Search for the cell housing the specified text and yield its [X, Y] center coordinate. 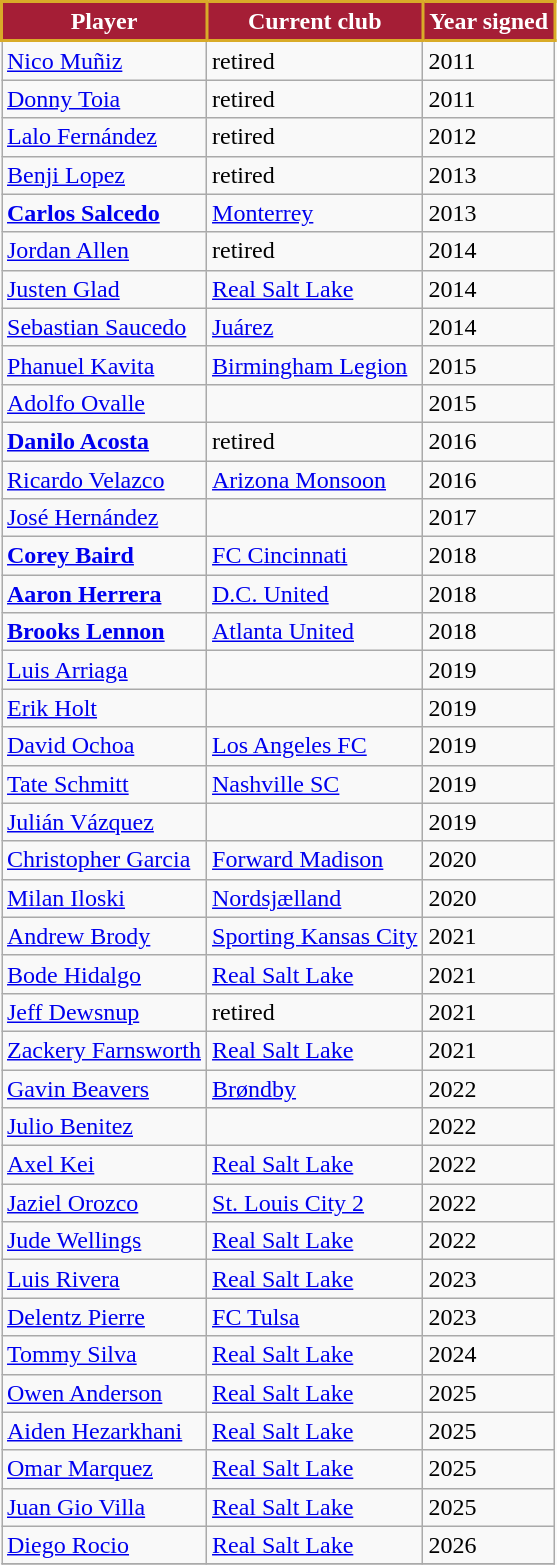
Axel Kei [104, 1165]
Nico Muñiz [104, 60]
Current club [315, 22]
Luis Arriaga [104, 670]
Jordan Allen [104, 251]
2026 [488, 1545]
Player [104, 22]
Bode Hidalgo [104, 974]
Nashville SC [315, 784]
Omar Marquez [104, 1469]
2012 [488, 137]
Brooks Lennon [104, 632]
2017 [488, 518]
Year signed [488, 22]
Juan Gio Villa [104, 1507]
Corey Baird [104, 556]
Justen Glad [104, 289]
Donny Toia [104, 99]
Gavin Beavers [104, 1089]
Arizona Monsoon [315, 479]
Andrew Brody [104, 936]
Danilo Acosta [104, 441]
Lalo Fernández [104, 137]
Nordsjælland [315, 898]
Tommy Silva [104, 1355]
Milan Iloski [104, 898]
Brøndby [315, 1089]
Aaron Herrera [104, 594]
Jude Wellings [104, 1241]
Los Angeles FC [315, 746]
Diego Rocio [104, 1545]
Tate Schmitt [104, 784]
Christopher Garcia [104, 860]
FC Tulsa [315, 1317]
Owen Anderson [104, 1393]
David Ochoa [104, 746]
Monterrey [315, 213]
Julio Benitez [104, 1127]
Jeff Dewsnup [104, 1012]
Erik Holt [104, 708]
2024 [488, 1355]
Luis Rivera [104, 1279]
Ricardo Velazco [104, 479]
Carlos Salcedo [104, 213]
Phanuel Kavita [104, 365]
Juárez [315, 327]
D.C. United [315, 594]
Aiden Hezarkhani [104, 1431]
Benji Lopez [104, 175]
Delentz Pierre [104, 1317]
Sporting Kansas City [315, 936]
Jaziel Orozco [104, 1203]
St. Louis City 2 [315, 1203]
Birmingham Legion [315, 365]
Zackery Farnsworth [104, 1050]
Adolfo Ovalle [104, 403]
Julián Vázquez [104, 822]
Atlanta United [315, 632]
FC Cincinnati [315, 556]
Forward Madison [315, 860]
Sebastian Saucedo [104, 327]
José Hernández [104, 518]
